Output the (X, Y) coordinate of the center of the cell containing the given text.  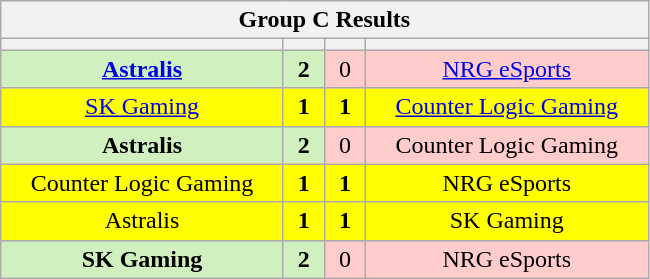
Group C Results (324, 20)
